For the text-containing cell, return its midpoint in (x, y) coordinate format. 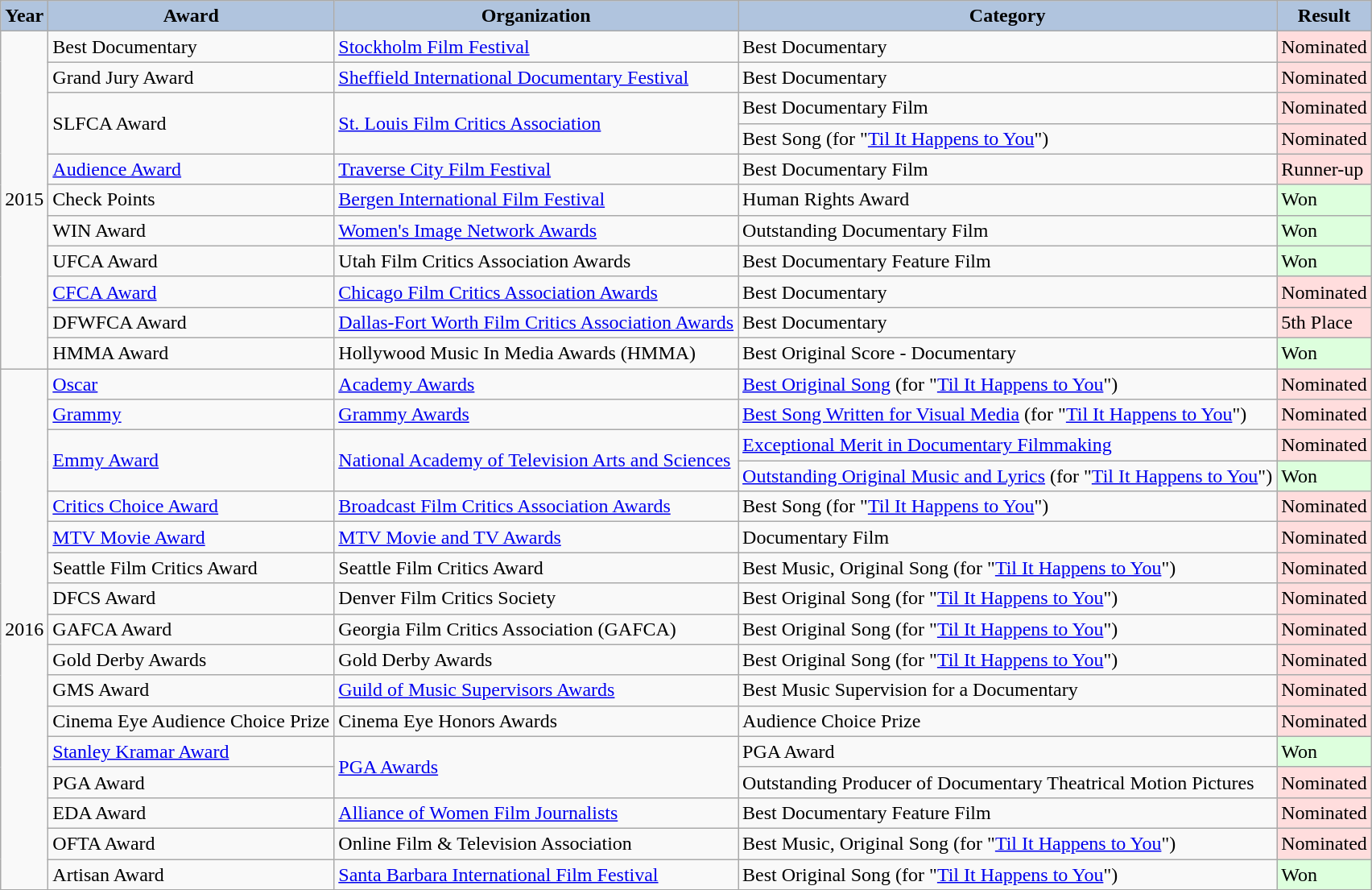
Women's Image Network Awards (536, 230)
GAFCA Award (192, 629)
MTV Movie and TV Awards (536, 537)
Broadcast Film Critics Association Awards (536, 507)
Critics Choice Award (192, 507)
Documentary Film (1008, 537)
HMMA Award (192, 353)
Audience Choice Prize (1008, 721)
St. Louis Film Critics Association (536, 123)
Georgia Film Critics Association (GAFCA) (536, 629)
DFCS Award (192, 598)
Chicago Film Critics Association Awards (536, 292)
2015 (24, 200)
Outstanding Original Music and Lyrics (for "Til It Happens to You") (1008, 476)
Outstanding Documentary Film (1008, 230)
Runner-up (1324, 169)
PGA Awards (536, 767)
Stanley Kramar Award (192, 751)
DFWFCA Award (192, 322)
Traverse City Film Festival (536, 169)
Result (1324, 16)
Sheffield International Documentary Festival (536, 77)
Best Song Written for Visual Media (for "Til It Happens to You") (1008, 415)
SLFCA Award (192, 123)
Dallas-Fort Worth Film Critics Association Awards (536, 322)
Oscar (192, 384)
Santa Barbara International Film Festival (536, 874)
Year (24, 16)
Outstanding Producer of Documentary Theatrical Motion Pictures (1008, 782)
WIN Award (192, 230)
Bergen International Film Festival (536, 200)
Artisan Award (192, 874)
Category (1008, 16)
National Academy of Television Arts and Sciences (536, 461)
Organization (536, 16)
Alliance of Women Film Journalists (536, 813)
CFCA Award (192, 292)
Guild of Music Supervisors Awards (536, 690)
Emmy Award (192, 461)
MTV Movie Award (192, 537)
Academy Awards (536, 384)
Best Music Supervision for a Documentary (1008, 690)
Human Rights Award (1008, 200)
Hollywood Music In Media Awards (HMMA) (536, 353)
Award (192, 16)
Best Original Score - Documentary (1008, 353)
Denver Film Critics Society (536, 598)
5th Place (1324, 322)
Audience Award (192, 169)
Grammy Awards (536, 415)
2016 (24, 630)
Stockholm Film Festival (536, 47)
Cinema Eye Audience Choice Prize (192, 721)
GMS Award (192, 690)
UFCA Award (192, 261)
OFTA Award (192, 843)
Utah Film Critics Association Awards (536, 261)
Online Film & Television Association (536, 843)
Grand Jury Award (192, 77)
Grammy (192, 415)
Check Points (192, 200)
EDA Award (192, 813)
Cinema Eye Honors Awards (536, 721)
Exceptional Merit in Documentary Filmmaking (1008, 445)
